Return the [x, y] coordinate for the center point of the cell that contains the specified text.  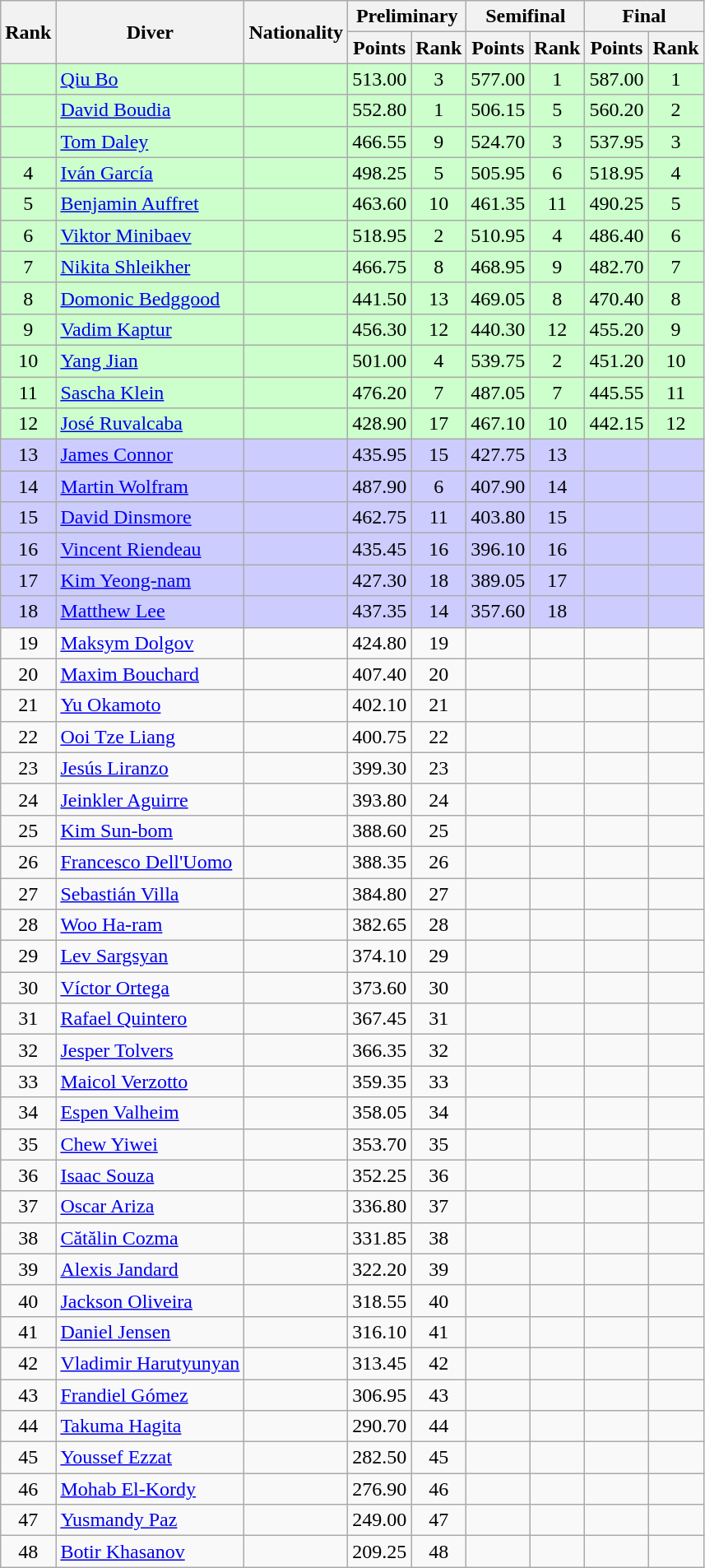
David Dinsmore [150, 518]
Frandiel Gómez [150, 1395]
249.00 [380, 1520]
456.30 [380, 329]
Diver [150, 32]
382.65 [380, 925]
209.25 [380, 1552]
388.60 [380, 831]
Sebastián Villa [150, 893]
Rafael Quintero [150, 1019]
466.55 [380, 142]
Francesco Dell'Uomo [150, 862]
282.50 [380, 1458]
Iván García [150, 173]
469.05 [499, 298]
Daniel Jensen [150, 1332]
486.40 [617, 235]
318.55 [380, 1300]
373.60 [380, 988]
442.15 [617, 424]
357.60 [499, 612]
388.35 [380, 862]
352.25 [380, 1175]
Viktor Minibaev [150, 235]
Maicol Verzotto [150, 1082]
359.35 [380, 1082]
407.40 [380, 674]
Yu Okamoto [150, 705]
James Connor [150, 455]
336.80 [380, 1207]
441.50 [380, 298]
428.90 [380, 424]
Youssef Ezzat [150, 1458]
400.75 [380, 737]
389.05 [499, 580]
Tom Daley [150, 142]
Qiu Bo [150, 79]
482.70 [617, 267]
Kim Sun-bom [150, 831]
Jeinkler Aguirre [150, 799]
Isaac Souza [150, 1175]
476.20 [380, 393]
316.10 [380, 1332]
Benjamin Auffret [150, 204]
560.20 [617, 110]
537.95 [617, 142]
402.10 [380, 705]
Ooi Tze Liang [150, 737]
461.35 [499, 204]
José Ruvalcaba [150, 424]
Sascha Klein [150, 393]
587.00 [617, 79]
440.30 [499, 329]
437.35 [380, 612]
Oscar Ariza [150, 1207]
513.00 [380, 79]
466.75 [380, 267]
Víctor Ortega [150, 988]
290.70 [380, 1426]
552.80 [380, 110]
Vladimir Harutyunyan [150, 1363]
424.80 [380, 643]
Nationality [296, 32]
490.25 [617, 204]
358.05 [380, 1113]
Jesús Liranzo [150, 768]
367.45 [380, 1019]
Takuma Hagita [150, 1426]
403.80 [499, 518]
David Boudia [150, 110]
524.70 [499, 142]
331.85 [380, 1238]
467.10 [499, 424]
399.30 [380, 768]
510.95 [499, 235]
393.80 [380, 799]
407.90 [499, 486]
276.90 [380, 1489]
Domonic Bedggood [150, 298]
Botir Khasanov [150, 1552]
313.45 [380, 1363]
487.90 [380, 486]
Mohab El-Kordy [150, 1489]
396.10 [499, 549]
Jackson Oliveira [150, 1300]
Yang Jian [150, 361]
435.95 [380, 455]
Maxim Bouchard [150, 674]
Vincent Riendeau [150, 549]
470.40 [617, 298]
Semifinal [526, 16]
539.75 [499, 361]
427.30 [380, 580]
Woo Ha-ram [150, 925]
Matthew Lee [150, 612]
Alexis Jandard [150, 1269]
322.20 [380, 1269]
463.60 [380, 204]
Preliminary [407, 16]
445.55 [617, 393]
306.95 [380, 1395]
Chew Yiwei [150, 1144]
505.95 [499, 173]
Espen Valheim [150, 1113]
Yusmandy Paz [150, 1520]
Cătălin Cozma [150, 1238]
455.20 [617, 329]
366.35 [380, 1050]
577.00 [499, 79]
501.00 [380, 361]
Lev Sargsyan [150, 956]
451.20 [617, 361]
Vadim Kaptur [150, 329]
Final [644, 16]
Jesper Tolvers [150, 1050]
Kim Yeong-nam [150, 580]
498.25 [380, 173]
Nikita Shleikher [150, 267]
Martin Wolfram [150, 486]
384.80 [380, 893]
487.05 [499, 393]
427.75 [499, 455]
468.95 [499, 267]
435.45 [380, 549]
462.75 [380, 518]
Maksym Dolgov [150, 643]
353.70 [380, 1144]
374.10 [380, 956]
506.15 [499, 110]
